Detect which cell encompasses the target text, then output its [X, Y] center coordinate. 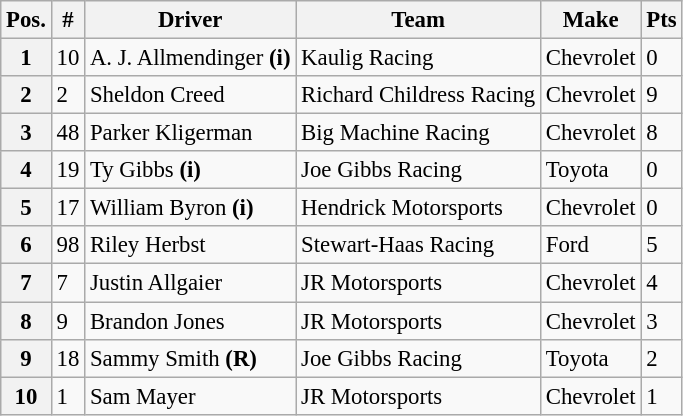
Ty Gibbs (i) [190, 170]
48 [68, 133]
18 [68, 358]
Pos. [26, 20]
Justin Allgaier [190, 283]
Sheldon Creed [190, 95]
Hendrick Motorsports [418, 208]
Pts [662, 20]
17 [68, 208]
Parker Kligerman [190, 133]
Sammy Smith (R) [190, 358]
William Byron (i) [190, 208]
# [68, 20]
Richard Childress Racing [418, 95]
Stewart-Haas Racing [418, 245]
Driver [190, 20]
19 [68, 170]
Riley Herbst [190, 245]
Sam Mayer [190, 396]
Ford [590, 245]
6 [26, 245]
Kaulig Racing [418, 58]
Team [418, 20]
98 [68, 245]
Brandon Jones [190, 321]
Big Machine Racing [418, 133]
A. J. Allmendinger (i) [190, 58]
Make [590, 20]
